Search for the cell housing the specified text and yield its (X, Y) center coordinate. 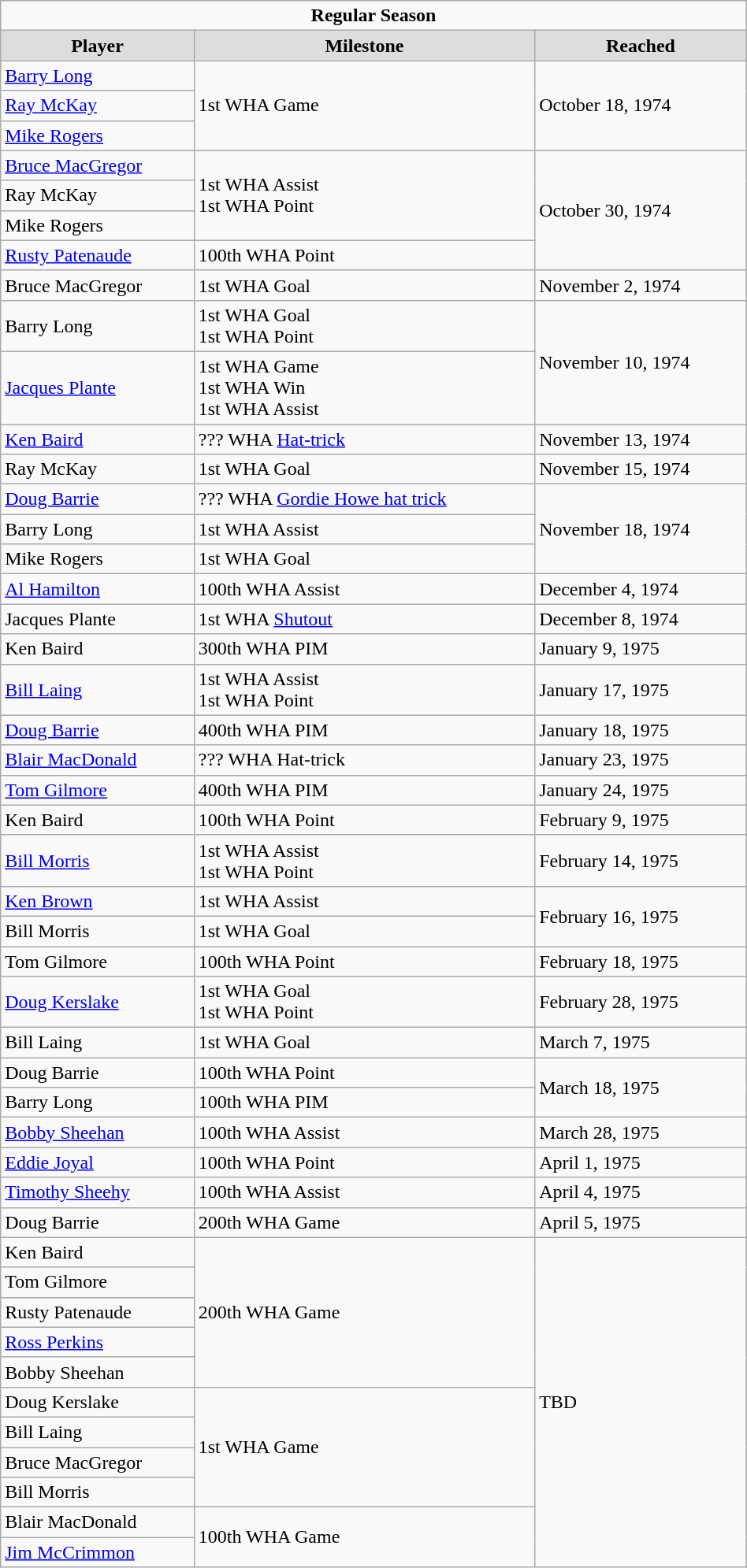
Player (98, 46)
Al Hamilton (98, 589)
January 24, 1975 (641, 790)
December 8, 1974 (641, 619)
Jim McCrimmon (98, 1552)
300th WHA PIM (364, 649)
Eddie Joyal (98, 1162)
April 5, 1975 (641, 1222)
Ken Brown (98, 901)
February 18, 1975 (641, 962)
April 4, 1975 (641, 1192)
January 9, 1975 (641, 649)
December 4, 1974 (641, 589)
March 28, 1975 (641, 1132)
April 1, 1975 (641, 1162)
February 9, 1975 (641, 820)
February 28, 1975 (641, 1002)
November 13, 1974 (641, 439)
October 18, 1974 (641, 106)
January 18, 1975 (641, 730)
March 7, 1975 (641, 1043)
November 10, 1974 (641, 362)
TBD (641, 1402)
Ross Perkins (98, 1342)
Milestone (364, 46)
Regular Season (373, 16)
1st WHA Shutout (364, 619)
February 16, 1975 (641, 916)
February 14, 1975 (641, 860)
October 30, 1974 (641, 210)
100th WHA PIM (364, 1103)
Timothy Sheehy (98, 1192)
Reached (641, 46)
100th WHA Game (364, 1537)
??? WHA Gordie Howe hat trick (364, 499)
January 17, 1975 (641, 690)
November 18, 1974 (641, 529)
January 23, 1975 (641, 760)
November 2, 1974 (641, 285)
March 18, 1975 (641, 1088)
November 15, 1974 (641, 469)
1st WHA Game1st WHA Win1st WHA Assist (364, 387)
